Scan for the cell matching the given text and deliver its (X, Y) coordinate at center. 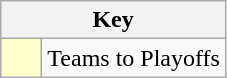
Key (114, 20)
Teams to Playoffs (134, 58)
